Return (X, Y) of the center of cell containing provided text 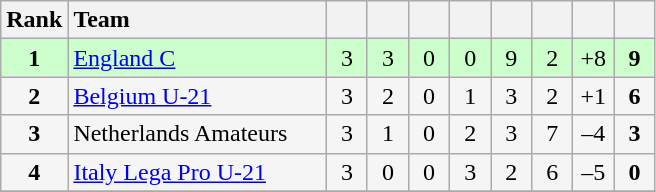
England C (198, 58)
Team (198, 20)
7 (552, 134)
Rank (34, 20)
Italy Lega Pro U-21 (198, 172)
–5 (594, 172)
+1 (594, 96)
4 (34, 172)
Netherlands Amateurs (198, 134)
Belgium U-21 (198, 96)
+8 (594, 58)
–4 (594, 134)
